Locate the cell with the specified text and output its (x, y) center coordinate. 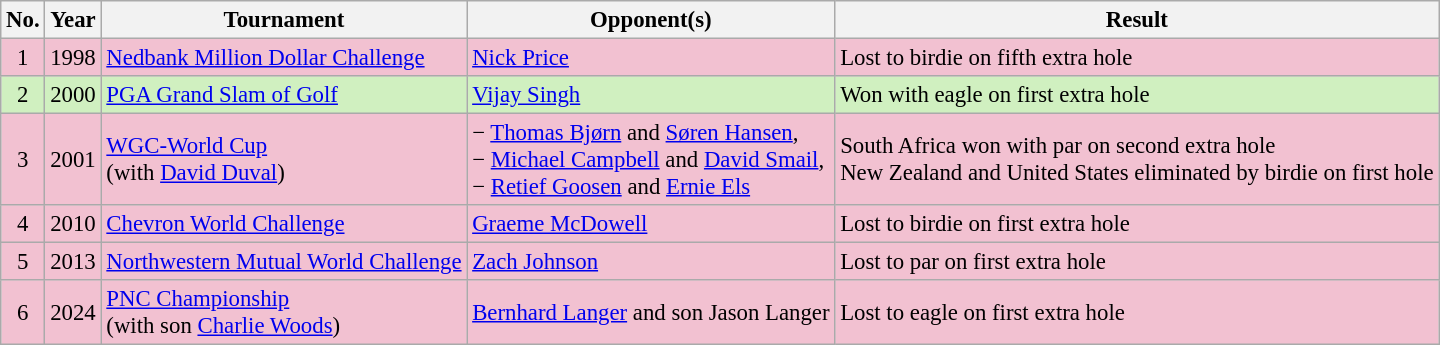
2010 (73, 224)
Lost to birdie on first extra hole (1137, 224)
5 (23, 262)
4 (23, 224)
1 (23, 58)
Year (73, 20)
Nick Price (651, 58)
2000 (73, 95)
Nedbank Million Dollar Challenge (284, 58)
WGC-World Cup(with David Duval) (284, 160)
Chevron World Challenge (284, 224)
Vijay Singh (651, 95)
Lost to eagle on first extra hole (1137, 312)
2 (23, 95)
− Thomas Bjørn and Søren Hansen, − Michael Campbell and David Smail, − Retief Goosen and Ernie Els (651, 160)
South Africa won with par on second extra holeNew Zealand and United States eliminated by birdie on first hole (1137, 160)
Result (1137, 20)
6 (23, 312)
No. (23, 20)
2001 (73, 160)
Lost to birdie on fifth extra hole (1137, 58)
Zach Johnson (651, 262)
Opponent(s) (651, 20)
3 (23, 160)
Graeme McDowell (651, 224)
1998 (73, 58)
Won with eagle on first extra hole (1137, 95)
2013 (73, 262)
PGA Grand Slam of Golf (284, 95)
Lost to par on first extra hole (1137, 262)
Tournament (284, 20)
PNC Championship(with son Charlie Woods) (284, 312)
Bernhard Langer and son Jason Langer (651, 312)
Northwestern Mutual World Challenge (284, 262)
2024 (73, 312)
